Find where the given text appears and provide that cell's center as (x, y) coordinate. 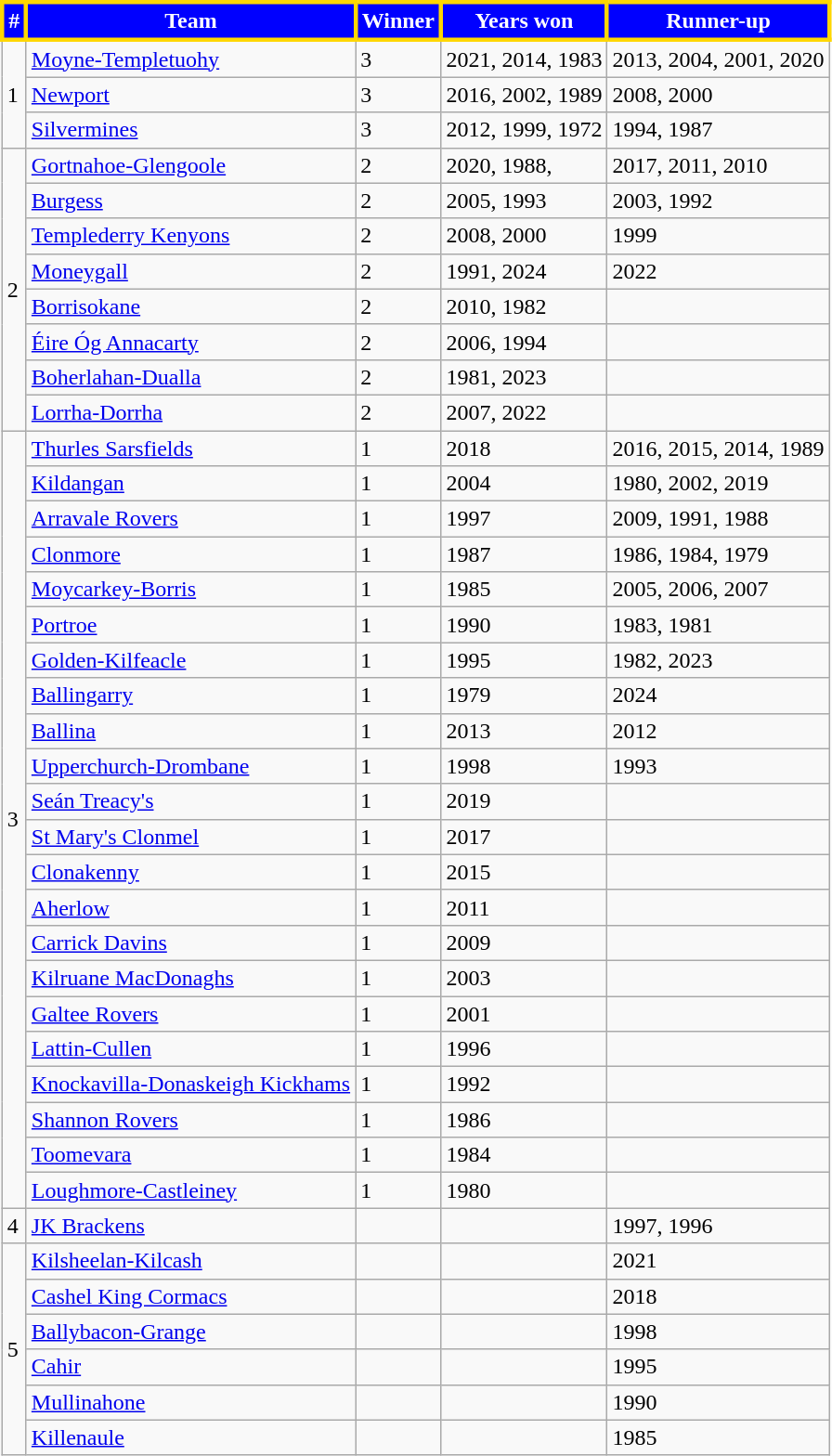
Moyne-Templetuohy (190, 58)
2015 (524, 872)
2012, 1999, 1972 (524, 130)
1984 (524, 1155)
Silvermines (190, 130)
1987 (524, 554)
Kilsheelan-Kilcash (190, 1261)
2016, 2002, 1989 (524, 95)
Lattin-Cullen (190, 1049)
1993 (719, 766)
2005, 2006, 2007 (719, 590)
Borrisokane (190, 306)
Carrick Davins (190, 942)
1996 (524, 1049)
Mullinahone (190, 1402)
4 (14, 1226)
1980, 2002, 2019 (719, 484)
Seán Treacy's (190, 801)
2003 (524, 978)
1983, 1981 (719, 625)
2001 (524, 1013)
Portroe (190, 625)
1997 (524, 519)
Team (190, 20)
2006, 1994 (524, 342)
Ballybacon-Grange (190, 1332)
Runner-up (719, 20)
Toomevara (190, 1155)
2024 (719, 695)
St Mary's Clonmel (190, 837)
Golden-Kilfeacle (190, 660)
Clonmore (190, 554)
1994, 1987 (719, 130)
1982, 2023 (719, 660)
JK Brackens (190, 1226)
Éire Óg Annacarty (190, 342)
Cahir (190, 1367)
2009, 1991, 1988 (719, 519)
Aherlow (190, 907)
2013 (524, 731)
Galtee Rovers (190, 1013)
2016, 2015, 2014, 1989 (719, 448)
Knockavilla-Donaskeigh Kickhams (190, 1085)
Killenaule (190, 1437)
1992 (524, 1085)
2007, 2022 (524, 412)
2012 (719, 731)
Shannon Rovers (190, 1120)
5 (14, 1349)
1986, 1984, 1979 (719, 554)
2011 (524, 907)
2003, 1992 (719, 201)
2009 (524, 942)
Gortnahoe-Glengoole (190, 165)
Arravale Rovers (190, 519)
2005, 1993 (524, 201)
2017, 2011, 2010 (719, 165)
2019 (524, 801)
Burgess (190, 201)
Winner (398, 20)
Boherlahan-Dualla (190, 377)
Loughmore-Castleiney (190, 1190)
1981, 2023 (524, 377)
Moneygall (190, 271)
Upperchurch-Drombane (190, 766)
2017 (524, 837)
1997, 1996 (719, 1226)
1999 (719, 236)
2004 (524, 484)
1991, 2024 (524, 271)
Templederry Kenyons (190, 236)
2010, 1982 (524, 306)
Moycarkey-Borris (190, 590)
Newport (190, 95)
Clonakenny (190, 872)
Lorrha-Dorrha (190, 412)
2022 (719, 271)
2020, 1988, (524, 165)
Thurles Sarsfields (190, 448)
Kildangan (190, 484)
2021, 2014, 1983 (524, 58)
Years won (524, 20)
Ballina (190, 731)
2013, 2004, 2001, 2020 (719, 58)
Kilruane MacDonaghs (190, 978)
Cashel King Cormacs (190, 1296)
1979 (524, 695)
Ballingarry (190, 695)
1986 (524, 1120)
# (14, 20)
2021 (719, 1261)
1980 (524, 1190)
